Search for the cell housing the specified text and yield its (x, y) center coordinate. 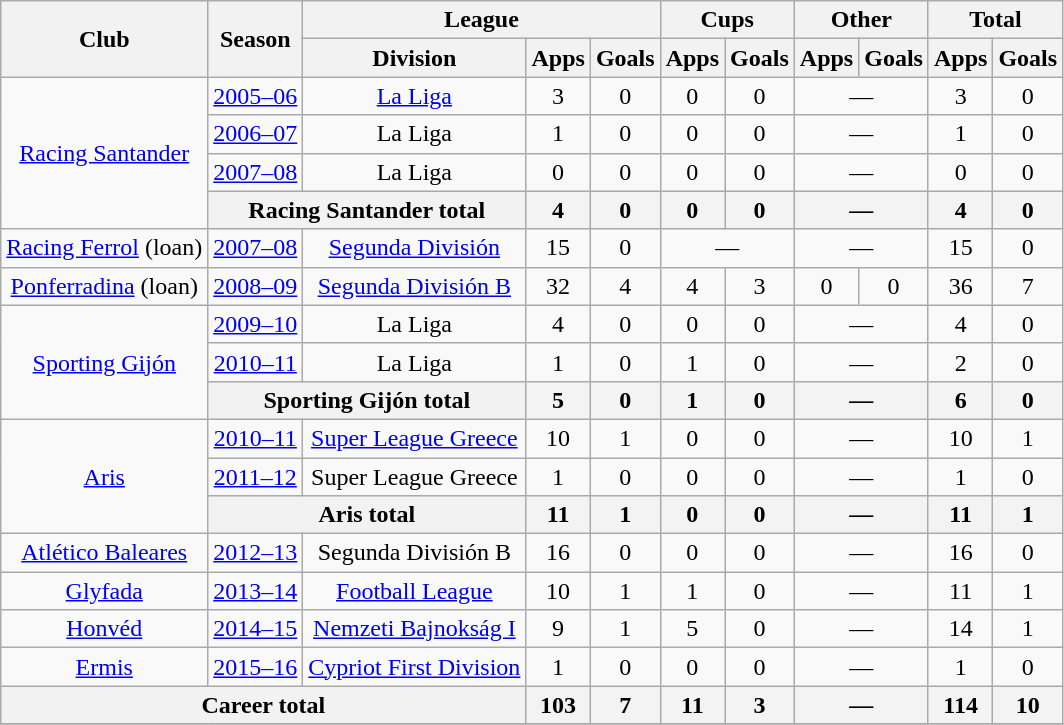
Club (104, 39)
2009–10 (256, 324)
114 (960, 705)
2008–09 (256, 286)
9 (558, 629)
Racing Santander total (367, 210)
2011–12 (256, 477)
Racing Santander (104, 153)
Aris (104, 476)
2006–07 (256, 134)
Glyfada (104, 591)
2014–15 (256, 629)
Sporting Gijón total (367, 400)
2015–16 (256, 667)
14 (960, 629)
Football League (414, 591)
Career total (264, 705)
Other (861, 20)
103 (558, 705)
2 (960, 362)
32 (558, 286)
36 (960, 286)
2005–06 (256, 96)
Atlético Baleares (104, 553)
Sporting Gijón (104, 362)
Racing Ferrol (loan) (104, 248)
Ponferradina (loan) (104, 286)
2013–14 (256, 591)
2012–13 (256, 553)
Ermis (104, 667)
Season (256, 39)
Segunda División (414, 248)
Honvéd (104, 629)
Aris total (367, 515)
League (482, 20)
Total (995, 20)
Cups (727, 20)
Division (414, 58)
6 (960, 400)
Nemzeti Bajnokság I (414, 629)
Cypriot First Division (414, 667)
